For the text-containing cell, return its midpoint in (X, Y) coordinate format. 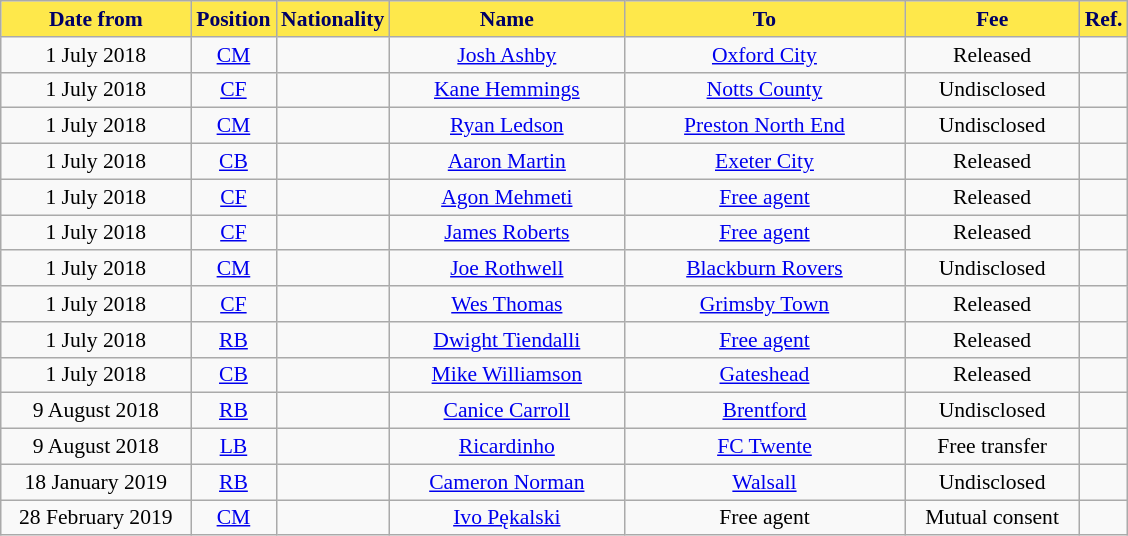
Kane Hemmings (506, 90)
LB (234, 447)
Ref. (1104, 19)
Brentford (764, 411)
Josh Ashby (506, 55)
Cameron Norman (506, 482)
Blackburn Rovers (764, 269)
Name (506, 19)
Notts County (764, 90)
Preston North End (764, 126)
Exeter City (764, 162)
Dwight Tiendalli (506, 340)
Mutual consent (992, 518)
Ryan Ledson (506, 126)
28 February 2019 (96, 518)
Walsall (764, 482)
Aaron Martin (506, 162)
James Roberts (506, 233)
FC Twente (764, 447)
Fee (992, 19)
Mike Williamson (506, 375)
Oxford City (764, 55)
Agon Mehmeti (506, 197)
18 January 2019 (96, 482)
Date from (96, 19)
Position (234, 19)
Grimsby Town (764, 304)
Nationality (332, 19)
Ricardinho (506, 447)
Joe Rothwell (506, 269)
Gateshead (764, 375)
Wes Thomas (506, 304)
Free transfer (992, 447)
To (764, 19)
Canice Carroll (506, 411)
Ivo Pękalski (506, 518)
